Extract the (x, y) coordinate from the center of the cell holding the provided text.  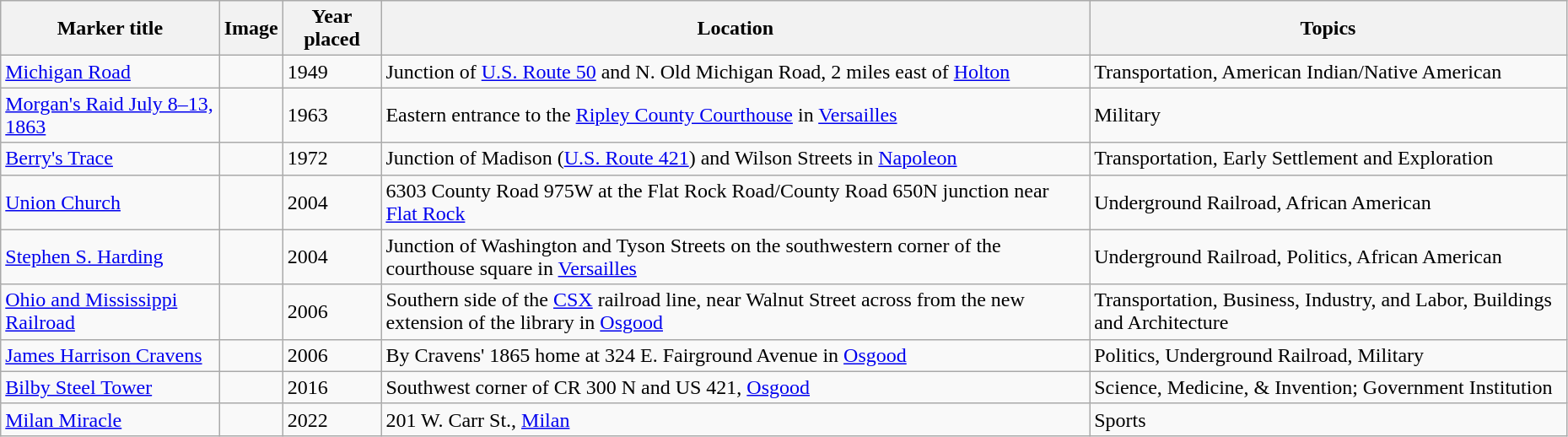
Politics, Underground Railroad, Military (1328, 355)
6303 County Road 975W at the Flat Rock Road/County Road 650N junction near Flat Rock (736, 202)
Bilby Steel Tower (110, 387)
Location (736, 29)
1963 (332, 115)
Ohio and Mississippi Railroad (110, 312)
Milan Miracle (110, 419)
Southwest corner of CR 300 N and US 421, Osgood (736, 387)
2022 (332, 419)
Military (1328, 115)
By Cravens' 1865 home at 324 E. Fairground Avenue in Osgood (736, 355)
1949 (332, 72)
Union Church (110, 202)
Junction of Washington and Tyson Streets on the southwestern corner of the courthouse square in Versailles (736, 256)
Underground Railroad, African American (1328, 202)
Transportation, Early Settlement and Exploration (1328, 159)
Image (251, 29)
Topics (1328, 29)
Science, Medicine, & Invention; Government Institution (1328, 387)
201 W. Carr St., Milan (736, 419)
Southern side of the CSX railroad line, near Walnut Street across from the new extension of the library in Osgood (736, 312)
Junction of U.S. Route 50 and N. Old Michigan Road, 2 miles east of Holton (736, 72)
Transportation, Business, Industry, and Labor, Buildings and Architecture (1328, 312)
Michigan Road (110, 72)
Year placed (332, 29)
1972 (332, 159)
Junction of Madison (U.S. Route 421) and Wilson Streets in Napoleon (736, 159)
James Harrison Cravens (110, 355)
Berry's Trace (110, 159)
Eastern entrance to the Ripley County Courthouse in Versailles (736, 115)
Transportation, American Indian/Native American (1328, 72)
Morgan's Raid July 8–13, 1863 (110, 115)
Stephen S. Harding (110, 256)
2016 (332, 387)
Underground Railroad, Politics, African American (1328, 256)
Sports (1328, 419)
Marker title (110, 29)
